Capture the cell that displays the provided text and extract its (X, Y) central coordinate. 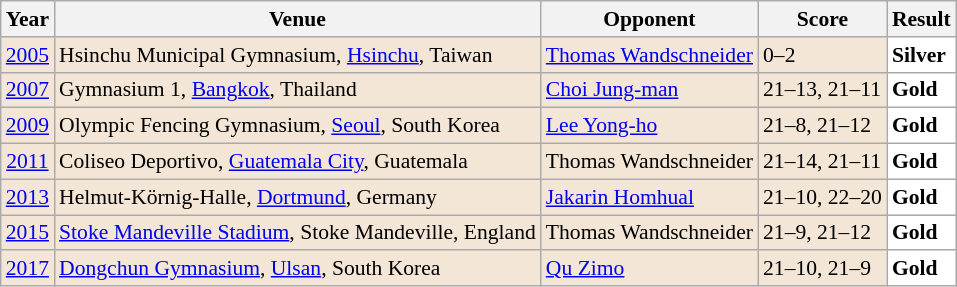
2009 (28, 126)
0–2 (822, 55)
21–9, 21–12 (822, 233)
2005 (28, 55)
2011 (28, 162)
Score (822, 19)
2017 (28, 269)
Dongchun Gymnasium, Ulsan, South Korea (298, 269)
Lee Yong-ho (650, 126)
Gymnasium 1, Bangkok, Thailand (298, 90)
Jakarin Homhual (650, 197)
2013 (28, 197)
21–8, 21–12 (822, 126)
21–10, 22–20 (822, 197)
Silver (922, 55)
21–13, 21–11 (822, 90)
2007 (28, 90)
Venue (298, 19)
Choi Jung-man (650, 90)
Coliseo Deportivo, Guatemala City, Guatemala (298, 162)
Qu Zimo (650, 269)
21–14, 21–11 (822, 162)
Stoke Mandeville Stadium, Stoke Mandeville, England (298, 233)
Hsinchu Municipal Gymnasium, Hsinchu, Taiwan (298, 55)
Olympic Fencing Gymnasium, Seoul, South Korea (298, 126)
Year (28, 19)
2015 (28, 233)
Result (922, 19)
21–10, 21–9 (822, 269)
Helmut-Körnig-Halle, Dortmund, Germany (298, 197)
Opponent (650, 19)
